Find where the given text appears and provide that cell's center as (X, Y) coordinate. 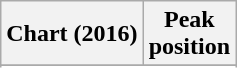
Chart (2016) (72, 34)
Peak position (189, 34)
